Scan for the cell matching the given text and deliver its [X, Y] coordinate at center. 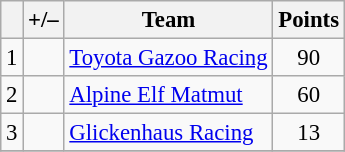
60 [308, 95]
Toyota Gazoo Racing [168, 58]
2 [12, 95]
Team [168, 20]
90 [308, 58]
Points [308, 20]
3 [12, 133]
13 [308, 133]
Alpine Elf Matmut [168, 95]
1 [12, 58]
+/– [44, 20]
Glickenhaus Racing [168, 133]
